Identify which cell holds the provided text, then report its (X, Y) central coordinate. 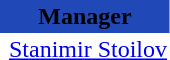
Manager (85, 16)
